For the text-containing cell, return its midpoint in [X, Y] coordinate format. 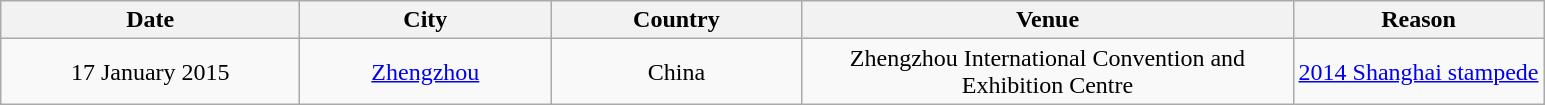
17 January 2015 [150, 72]
Country [676, 20]
China [676, 72]
2014 Shanghai stampede [1418, 72]
Zhengzhou International Convention and Exhibition Centre [1048, 72]
Date [150, 20]
Zhengzhou [426, 72]
Reason [1418, 20]
City [426, 20]
Venue [1048, 20]
